Extract the [x, y] coordinate from the center of the cell holding the provided text.  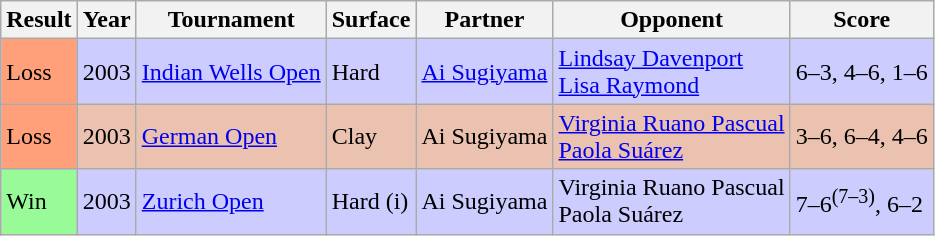
Score [862, 20]
7–6(7–3), 6–2 [862, 202]
3–6, 6–4, 4–6 [862, 136]
Hard [371, 72]
Result [39, 20]
Year [106, 20]
Surface [371, 20]
Win [39, 202]
Indian Wells Open [231, 72]
Lindsay Davenport Lisa Raymond [672, 72]
German Open [231, 136]
6–3, 4–6, 1–6 [862, 72]
Clay [371, 136]
Opponent [672, 20]
Hard (i) [371, 202]
Zurich Open [231, 202]
Tournament [231, 20]
Partner [484, 20]
